From the cell containing the given text, extract its center point as [X, Y] coordinate. 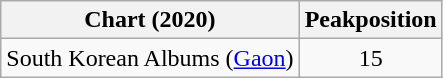
15 [370, 58]
Peakposition [370, 20]
South Korean Albums (Gaon) [150, 58]
Chart (2020) [150, 20]
